Extract the (x, y) coordinate from the center of the cell holding the provided text.  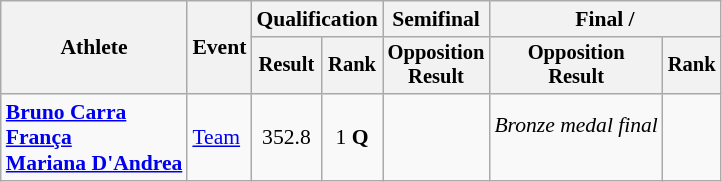
Event (219, 48)
Result (286, 66)
Athlete (94, 48)
Bronze medal final (576, 138)
352.8 (286, 138)
Semifinal (436, 19)
Qualification (316, 19)
Bruno Carra FrançaMariana D'Andrea (94, 138)
Team (219, 138)
1 Q (352, 138)
Final / (604, 19)
